Output the [X, Y] coordinate of the center of the cell containing the given text.  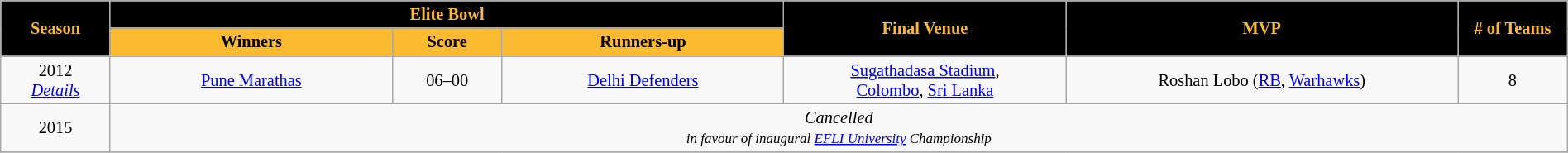
Score [447, 42]
MVP [1262, 28]
Runners-up [643, 42]
Winners [251, 42]
Final Venue [925, 28]
Elite Bowl [447, 14]
Cancelledin favour of inaugural EFLI University Championship [839, 127]
06–00 [447, 80]
Pune Marathas [251, 80]
# of Teams [1513, 28]
2015 [56, 127]
Sugathadasa Stadium,Colombo, Sri Lanka [925, 80]
8 [1513, 80]
Roshan Lobo (RB, Warhawks) [1262, 80]
Season [56, 28]
2012Details [56, 80]
Delhi Defenders [643, 80]
